Output the [X, Y] coordinate of the center of the cell containing the given text.  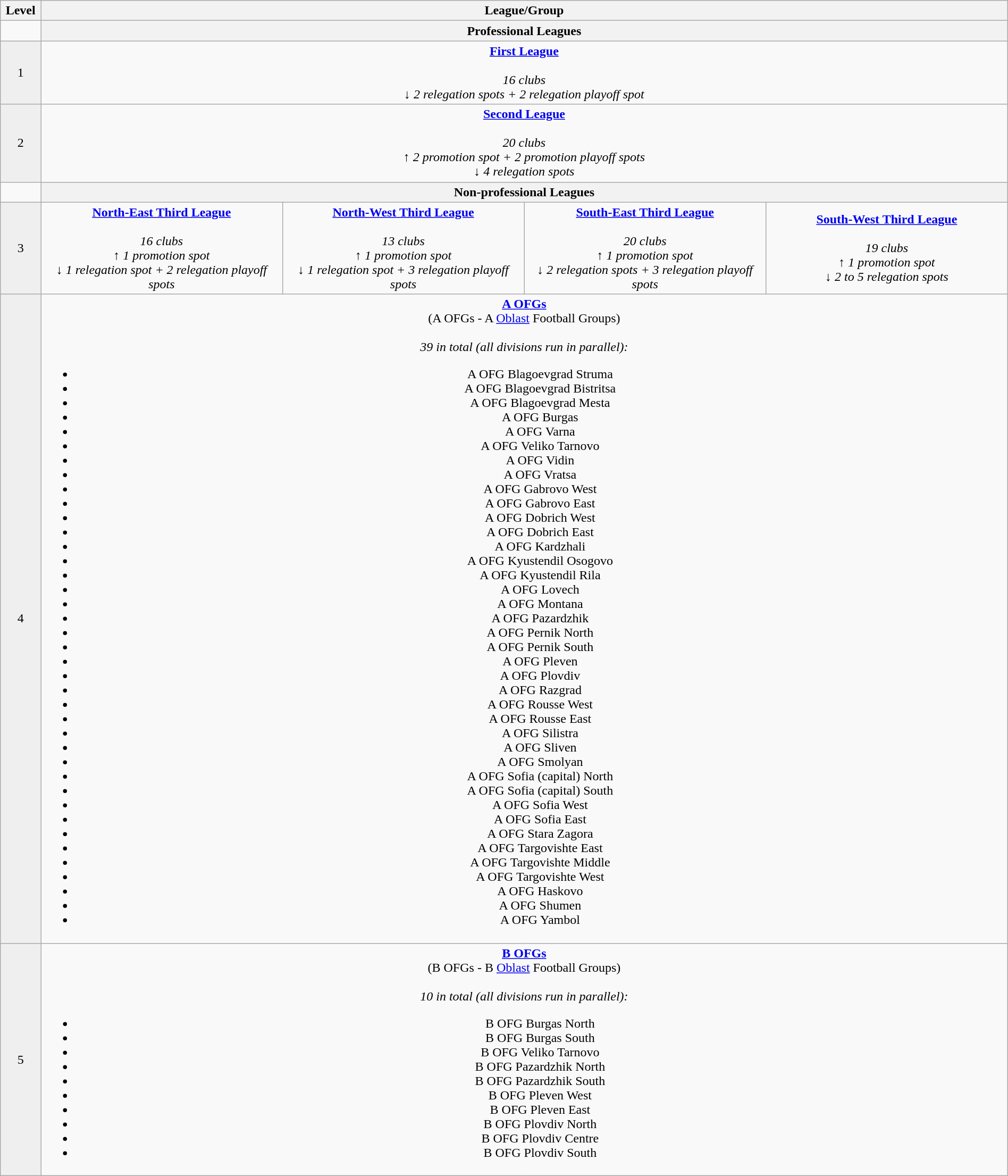
South-West Third League19 clubs↑ 1 promotion spot↓ 2 to 5 relegation spots [887, 248]
1 [21, 72]
Level [21, 11]
North-West Third League13 clubs↑ 1 promotion spot↓ 1 relegation spot + 3 relegation playoff spots [403, 248]
Second League20 clubs ↑ 2 promotion spot + 2 promotion playoff spots ↓ 4 relegation spots [524, 143]
5 [21, 1060]
Professional Leagues [524, 31]
North-East Third League16 clubs↑ 1 promotion spot↓ 1 relegation spot + 2 relegation playoff spots [162, 248]
4 [21, 619]
Non-professional Leagues [524, 192]
2 [21, 143]
First League16 clubs ↓ 2 relegation spots + 2 relegation playoff spot [524, 72]
3 [21, 248]
South-East Third League20 clubs↑ 1 promotion spot↓ 2 relegation spots + 3 relegation playoff spots [645, 248]
League/Group [524, 11]
